Capture the cell that displays the provided text and extract its [X, Y] central coordinate. 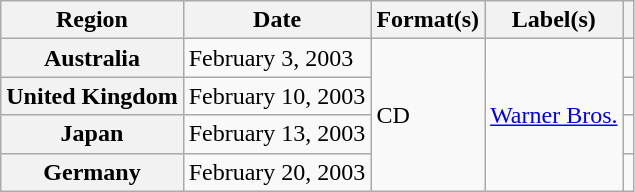
February 10, 2003 [277, 96]
Germany [92, 172]
February 13, 2003 [277, 134]
Date [277, 20]
Australia [92, 58]
Japan [92, 134]
Warner Bros. [554, 115]
Label(s) [554, 20]
United Kingdom [92, 96]
Format(s) [428, 20]
CD [428, 115]
February 3, 2003 [277, 58]
February 20, 2003 [277, 172]
Region [92, 20]
